Return (x, y) of the center of cell containing provided text 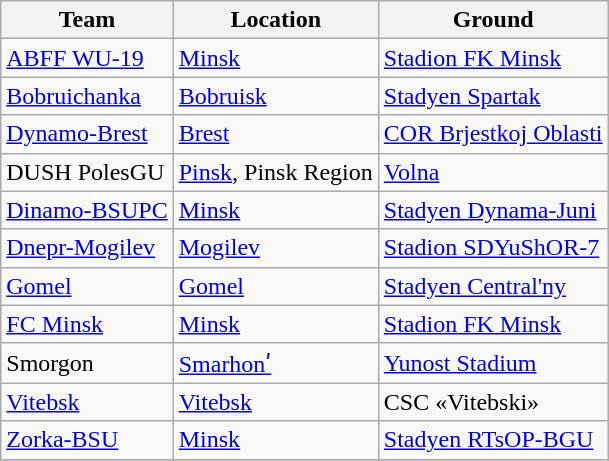
Stadyen Central'ny (493, 286)
Dnepr-Mogilev (87, 248)
Ground (493, 20)
FC Minsk (87, 324)
DUSH PolesGU (87, 172)
Smorgon (87, 363)
Stadion SDYuShOR-7 (493, 248)
Volna (493, 172)
Mogilev (276, 248)
Team (87, 20)
Stadyen RTsOP-BGU (493, 440)
CSC «Vitebski» (493, 402)
Stadyen Dynama-Juni (493, 210)
ABFF WU-19 (87, 58)
Bobruisk (276, 96)
Brest (276, 134)
Dinamo-BSUPC (87, 210)
Zorka-BSU (87, 440)
Dynamo-Brest (87, 134)
Pinsk, Pinsk Region (276, 172)
Location (276, 20)
Stadyen Spartak (493, 96)
Yunost Stadium (493, 363)
Smarhonʹ (276, 363)
COR Brjestkoj Oblasti (493, 134)
Bobruichanka (87, 96)
